Return (x, y) of the center of cell containing provided text 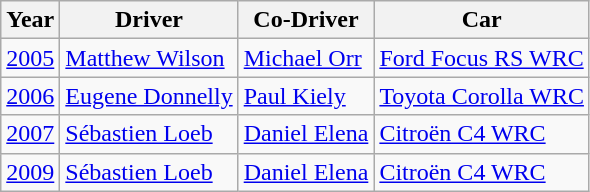
Matthew Wilson (149, 58)
Driver (149, 20)
Ford Focus RS WRC (482, 58)
2007 (30, 134)
Car (482, 20)
Toyota Corolla WRC (482, 96)
Michael Orr (306, 58)
Co-Driver (306, 20)
2006 (30, 96)
Paul Kiely (306, 96)
Eugene Donnelly (149, 96)
2009 (30, 172)
2005 (30, 58)
Year (30, 20)
